Pinpoint the cell where the given text exists, returning its (x, y) midpoint coordinate. 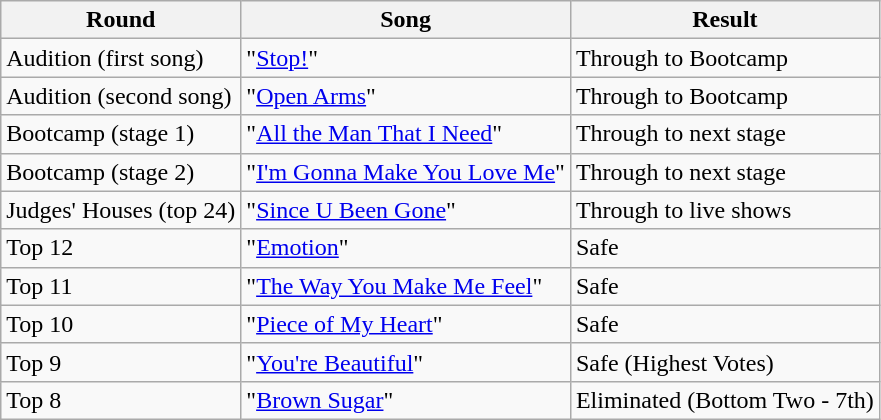
Audition (second song) (121, 96)
Top 8 (121, 400)
Top 12 (121, 248)
Top 10 (121, 324)
"I'm Gonna Make You Love Me" (406, 172)
Result (724, 20)
"Since U Been Gone" (406, 210)
"All the Man That I Need" (406, 134)
Safe (Highest Votes) (724, 362)
Eliminated (Bottom Two - 7th) (724, 400)
Audition (first song) (121, 58)
"Brown Sugar" (406, 400)
"Piece of My Heart" (406, 324)
Judges' Houses (top 24) (121, 210)
Top 9 (121, 362)
Round (121, 20)
"The Way You Make Me Feel" (406, 286)
"Stop!" (406, 58)
"You're Beautiful" (406, 362)
Through to live shows (724, 210)
Bootcamp (stage 2) (121, 172)
"Emotion" (406, 248)
Song (406, 20)
Top 11 (121, 286)
Bootcamp (stage 1) (121, 134)
"Open Arms" (406, 96)
